Capture the cell that displays the provided text and extract its (X, Y) central coordinate. 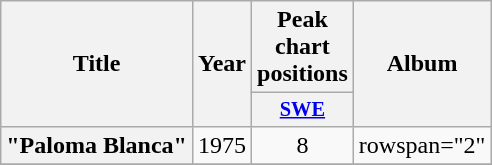
Peak chart positions (303, 47)
Album (422, 64)
rowspan="2" (422, 145)
"Paloma Blanca" (97, 145)
1975 (222, 145)
SWE (303, 110)
8 (303, 145)
Title (97, 64)
Year (222, 64)
